Identify which cell holds the provided text, then report its (X, Y) central coordinate. 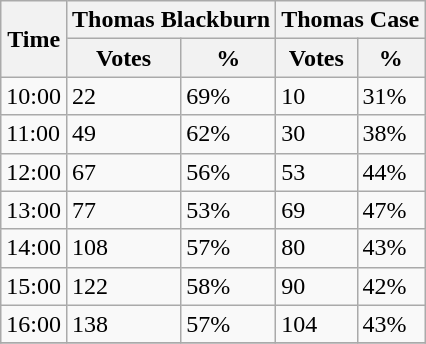
22 (123, 96)
14:00 (34, 248)
16:00 (34, 324)
80 (316, 248)
44% (391, 172)
104 (316, 324)
53 (316, 172)
90 (316, 286)
31% (391, 96)
47% (391, 210)
Thomas Case (350, 20)
38% (391, 134)
108 (123, 248)
53% (228, 210)
Time (34, 39)
138 (123, 324)
58% (228, 286)
10 (316, 96)
15:00 (34, 286)
42% (391, 286)
11:00 (34, 134)
67 (123, 172)
13:00 (34, 210)
30 (316, 134)
56% (228, 172)
69% (228, 96)
69 (316, 210)
Thomas Blackburn (170, 20)
62% (228, 134)
12:00 (34, 172)
122 (123, 286)
10:00 (34, 96)
49 (123, 134)
77 (123, 210)
